From the cell containing the given text, extract its center point as [x, y] coordinate. 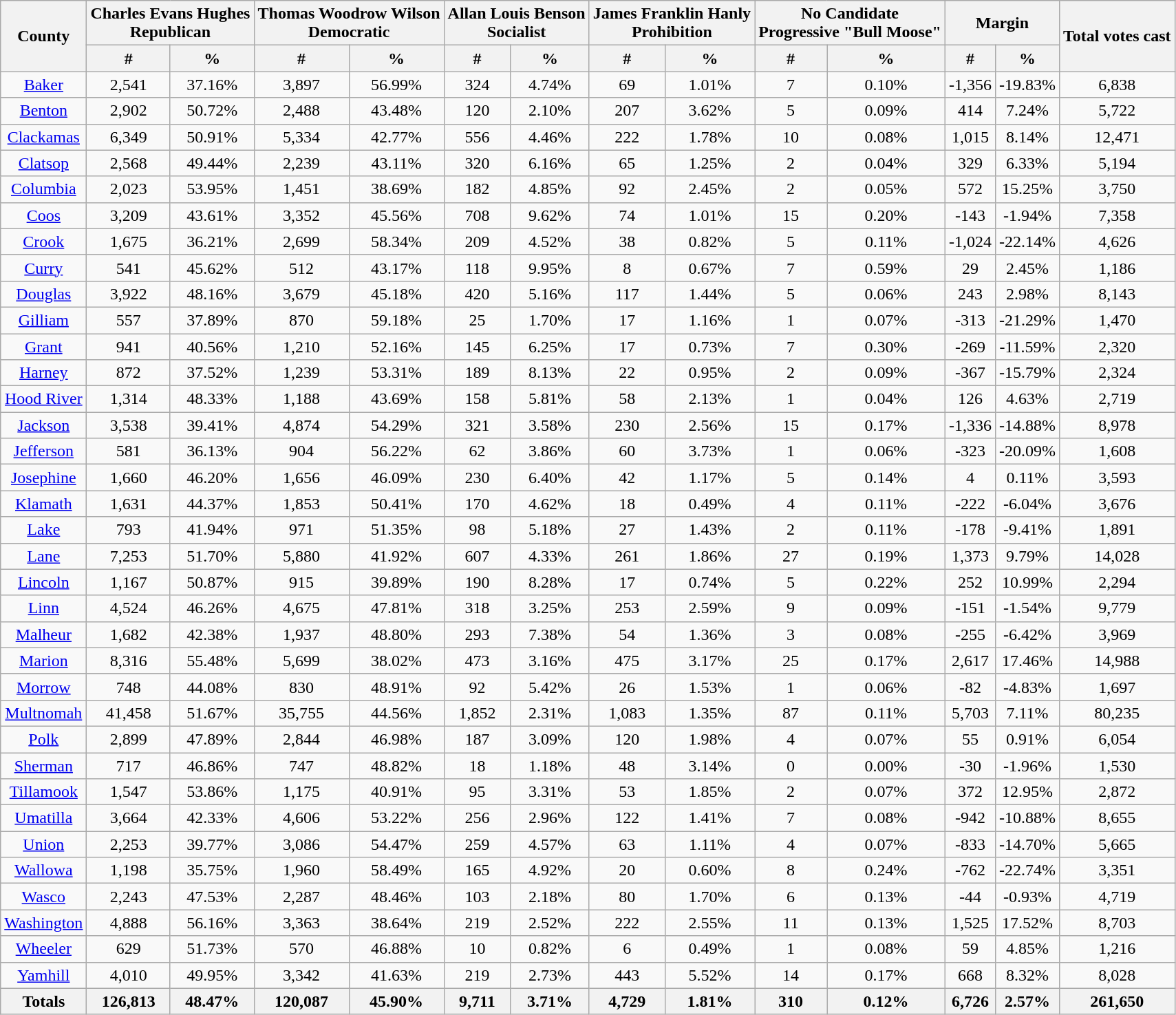
-1,336 [970, 425]
15.25% [1027, 189]
47.53% [212, 897]
318 [478, 608]
53.31% [396, 373]
1,853 [301, 504]
Allan Louis BensonSocialist [516, 23]
35.75% [212, 870]
Total votes cast [1118, 36]
3,897 [301, 85]
50.87% [212, 582]
43.69% [396, 399]
53 [627, 792]
126 [970, 399]
4.92% [550, 870]
0.60% [709, 870]
17.52% [1027, 923]
46.86% [212, 766]
118 [478, 268]
42.33% [212, 818]
Umatilla [44, 818]
2.31% [550, 713]
Washington [44, 923]
Clackamas [44, 137]
1,188 [301, 399]
37.89% [212, 320]
7,253 [129, 556]
4.63% [1027, 399]
3.62% [709, 111]
0.00% [886, 766]
259 [478, 844]
58.34% [396, 242]
473 [478, 661]
3,538 [129, 425]
62 [478, 451]
708 [478, 215]
6.25% [550, 346]
43.48% [396, 111]
717 [129, 766]
46.26% [212, 608]
36.21% [212, 242]
-22.74% [1027, 870]
-1,024 [970, 242]
Marion [44, 661]
46.88% [396, 949]
4,729 [627, 1001]
4.33% [550, 556]
Harney [44, 373]
-21.29% [1027, 320]
420 [478, 294]
6.16% [550, 163]
41.94% [212, 530]
45.90% [396, 1001]
Clatsop [44, 163]
2.73% [550, 975]
252 [970, 582]
1,470 [1118, 320]
48.16% [212, 294]
556 [478, 137]
190 [478, 582]
49.95% [212, 975]
65 [627, 163]
51.70% [212, 556]
2,872 [1118, 792]
5.52% [709, 975]
Columbia [44, 189]
39.89% [396, 582]
42.38% [212, 634]
0.20% [886, 215]
Josephine [44, 478]
4,010 [129, 975]
Lane [44, 556]
1.86% [709, 556]
870 [301, 320]
Jackson [44, 425]
53.86% [212, 792]
-367 [970, 373]
1.81% [709, 1001]
581 [129, 451]
95 [478, 792]
38.64% [396, 923]
3.73% [709, 451]
570 [301, 949]
4.52% [550, 242]
915 [301, 582]
9,779 [1118, 608]
607 [478, 556]
Klamath [44, 504]
1.53% [709, 687]
7,358 [1118, 215]
904 [301, 451]
7.38% [550, 634]
2,294 [1118, 582]
-1.96% [1027, 766]
6.33% [1027, 163]
56.16% [212, 923]
44.56% [396, 713]
9.95% [550, 268]
3,209 [129, 215]
793 [129, 530]
Totals [44, 1001]
0.30% [886, 346]
1,198 [129, 870]
39.41% [212, 425]
324 [478, 85]
54.29% [396, 425]
4,888 [129, 923]
42.77% [396, 137]
0.24% [886, 870]
1,891 [1118, 530]
3.86% [550, 451]
2.56% [709, 425]
1,451 [301, 189]
2,023 [129, 189]
45.56% [396, 215]
1,015 [970, 137]
Lake [44, 530]
-44 [970, 897]
0.22% [886, 582]
2,541 [129, 85]
1,656 [301, 478]
17.46% [1027, 661]
59.18% [396, 320]
98 [478, 530]
Hood River [44, 399]
74 [627, 215]
2.96% [550, 818]
-30 [970, 766]
40.56% [212, 346]
1.44% [709, 294]
668 [970, 975]
14 [791, 975]
-313 [970, 320]
Polk [44, 739]
8,703 [1118, 923]
2,324 [1118, 373]
5,703 [970, 713]
2.10% [550, 111]
51.67% [212, 713]
55 [970, 739]
7.24% [1027, 111]
1,631 [129, 504]
1,314 [129, 399]
3,342 [301, 975]
6,349 [129, 137]
5,722 [1118, 111]
1.41% [709, 818]
44.08% [212, 687]
9 [791, 608]
2,568 [129, 163]
14,988 [1118, 661]
59 [970, 949]
50.72% [212, 111]
53.95% [212, 189]
120,087 [301, 1001]
James Franklin HanlyProhibition [672, 23]
26 [627, 687]
4.74% [550, 85]
6.40% [550, 478]
261 [627, 556]
43.61% [212, 215]
Curry [44, 268]
170 [478, 504]
39.77% [212, 844]
54 [627, 634]
8.13% [550, 373]
2.59% [709, 608]
747 [301, 766]
2,699 [301, 242]
38.02% [396, 661]
1.35% [709, 713]
-1.94% [1027, 215]
38 [627, 242]
1,530 [1118, 766]
3,351 [1118, 870]
1,239 [301, 373]
1,186 [1118, 268]
County [44, 36]
0.10% [886, 85]
48 [627, 766]
11 [791, 923]
2,320 [1118, 346]
-269 [970, 346]
3 [791, 634]
-19.83% [1027, 85]
-15.79% [1027, 373]
0.67% [709, 268]
-9.41% [1027, 530]
-10.88% [1027, 818]
1.98% [709, 739]
37.52% [212, 373]
1,937 [301, 634]
8,028 [1118, 975]
1,960 [301, 870]
103 [478, 897]
3,676 [1118, 504]
9.62% [550, 215]
48.33% [212, 399]
53.22% [396, 818]
158 [478, 399]
1,216 [1118, 949]
60 [627, 451]
2.13% [709, 399]
Sherman [44, 766]
48.47% [212, 1001]
Wheeler [44, 949]
1,373 [970, 556]
165 [478, 870]
Linn [44, 608]
Coos [44, 215]
4,675 [301, 608]
2,287 [301, 897]
-255 [970, 634]
51.73% [212, 949]
44.37% [212, 504]
47.89% [212, 739]
Multnomah [44, 713]
256 [478, 818]
0.91% [1027, 739]
9,711 [478, 1001]
5.42% [550, 687]
8,978 [1118, 425]
4,719 [1118, 897]
253 [627, 608]
-1,356 [970, 85]
8.14% [1027, 137]
187 [478, 739]
-833 [970, 844]
1,852 [478, 713]
46.98% [396, 739]
12.95% [1027, 792]
5,334 [301, 137]
-942 [970, 818]
-0.93% [1027, 897]
475 [627, 661]
43.11% [396, 163]
-82 [970, 687]
0.12% [886, 1001]
80,235 [1118, 713]
3,922 [129, 294]
14,028 [1118, 556]
Malheur [44, 634]
2,899 [129, 739]
56.99% [396, 85]
Wasco [44, 897]
0.05% [886, 189]
3,679 [301, 294]
2.98% [1027, 294]
55.48% [212, 661]
48.91% [396, 687]
0.95% [709, 373]
3,086 [301, 844]
4.57% [550, 844]
50.91% [212, 137]
1,175 [301, 792]
5.81% [550, 399]
3,363 [301, 923]
10.99% [1027, 582]
5,665 [1118, 844]
209 [478, 242]
0.74% [709, 582]
49.44% [212, 163]
557 [129, 320]
52.16% [396, 346]
1,608 [1118, 451]
1.18% [550, 766]
1,210 [301, 346]
2,902 [129, 111]
63 [627, 844]
-151 [970, 608]
126,813 [129, 1001]
5,880 [301, 556]
4,524 [129, 608]
-11.59% [1027, 346]
-4.83% [1027, 687]
2,617 [970, 661]
4.62% [550, 504]
8,143 [1118, 294]
12,471 [1118, 137]
47.81% [396, 608]
3.31% [550, 792]
748 [129, 687]
1,660 [129, 478]
Jefferson [44, 451]
Tillamook [44, 792]
3.25% [550, 608]
3.71% [550, 1001]
40.91% [396, 792]
54.47% [396, 844]
443 [627, 975]
-22.14% [1027, 242]
293 [478, 634]
9.79% [1027, 556]
48.80% [396, 634]
261,650 [1118, 1001]
No CandidateProgressive "Bull Moose" [851, 23]
3.16% [550, 661]
117 [627, 294]
87 [791, 713]
6,726 [970, 1001]
-6.04% [1027, 504]
5.16% [550, 294]
Thomas Woodrow WilsonDemocratic [349, 23]
207 [627, 111]
Charles Evans HughesRepublican [171, 23]
3.09% [550, 739]
Morrow [44, 687]
1.17% [709, 478]
1,547 [129, 792]
Yamhill [44, 975]
2.55% [709, 923]
6,838 [1118, 85]
0.19% [886, 556]
Margin [1002, 23]
Lincoln [44, 582]
80 [627, 897]
Wallowa [44, 870]
182 [478, 189]
6,054 [1118, 739]
0.14% [886, 478]
-14.88% [1027, 425]
4,606 [301, 818]
329 [970, 163]
Crook [44, 242]
243 [970, 294]
1.36% [709, 634]
-20.09% [1027, 451]
2.52% [550, 923]
2,719 [1118, 399]
4,626 [1118, 242]
1.16% [709, 320]
46.09% [396, 478]
3,750 [1118, 189]
629 [129, 949]
3.17% [709, 661]
1,682 [129, 634]
45.62% [212, 268]
1,675 [129, 242]
1.85% [709, 792]
42 [627, 478]
2,844 [301, 739]
-1.54% [1027, 608]
971 [301, 530]
50.41% [396, 504]
2,488 [301, 111]
1,525 [970, 923]
3,352 [301, 215]
48.82% [396, 766]
-323 [970, 451]
56.22% [396, 451]
310 [791, 1001]
1.11% [709, 844]
Baker [44, 85]
46.20% [212, 478]
5,699 [301, 661]
1.25% [709, 163]
-178 [970, 530]
941 [129, 346]
41,458 [129, 713]
Benton [44, 111]
37.16% [212, 85]
35,755 [301, 713]
1,083 [627, 713]
3,664 [129, 818]
3.58% [550, 425]
41.92% [396, 556]
2,243 [129, 897]
-6.42% [1027, 634]
830 [301, 687]
43.17% [396, 268]
-14.70% [1027, 844]
0 [791, 766]
48.46% [396, 897]
5,194 [1118, 163]
20 [627, 870]
4.46% [550, 137]
51.35% [396, 530]
8,316 [129, 661]
122 [627, 818]
3,969 [1118, 634]
1,697 [1118, 687]
8.32% [1027, 975]
5.18% [550, 530]
1,167 [129, 582]
-222 [970, 504]
2.18% [550, 897]
189 [478, 373]
Union [44, 844]
145 [478, 346]
2.57% [1027, 1001]
22 [627, 373]
-143 [970, 215]
41.63% [396, 975]
2,253 [129, 844]
38.69% [396, 189]
512 [301, 268]
2,239 [301, 163]
541 [129, 268]
-762 [970, 870]
572 [970, 189]
3,593 [1118, 478]
1.43% [709, 530]
Douglas [44, 294]
58 [627, 399]
872 [129, 373]
58.49% [396, 870]
36.13% [212, 451]
Grant [44, 346]
7.11% [1027, 713]
414 [970, 111]
8,655 [1118, 818]
29 [970, 268]
372 [970, 792]
45.18% [396, 294]
4,874 [301, 425]
0.59% [886, 268]
8.28% [550, 582]
320 [478, 163]
3.14% [709, 766]
0.73% [709, 346]
Gilliam [44, 320]
321 [478, 425]
69 [627, 85]
1.78% [709, 137]
